Return (x, y) of the center of cell containing provided text 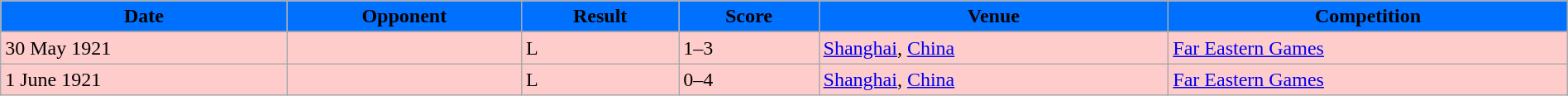
1–3 (749, 48)
0–4 (749, 79)
Date (144, 17)
Competition (1368, 17)
Result (600, 17)
1 June 1921 (144, 79)
Opponent (404, 17)
Venue (994, 17)
Score (749, 17)
30 May 1921 (144, 48)
